Provide the [x, y] coordinate of the cell's center where the given text is located.  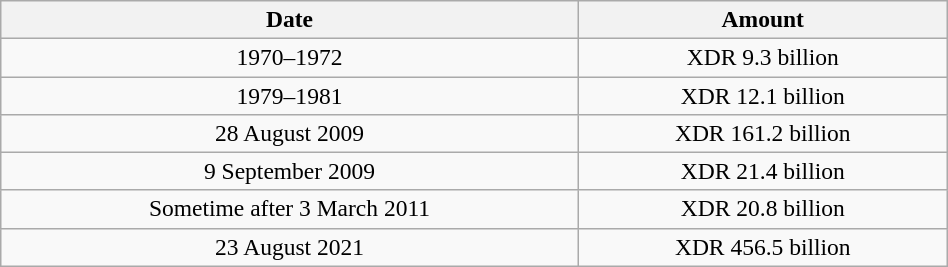
XDR 20.8 billion [762, 209]
XDR 456.5 billion [762, 247]
XDR 9.3 billion [762, 57]
XDR 12.1 billion [762, 95]
Sometime after 3 March 2011 [290, 209]
9 September 2009 [290, 171]
XDR 161.2 billion [762, 133]
1970–1972 [290, 57]
1979–1981 [290, 95]
23 August 2021 [290, 247]
Amount [762, 19]
XDR 21.4 billion [762, 171]
28 August 2009 [290, 133]
Date [290, 19]
